Output the (X, Y) coordinate of the center of the cell containing the given text.  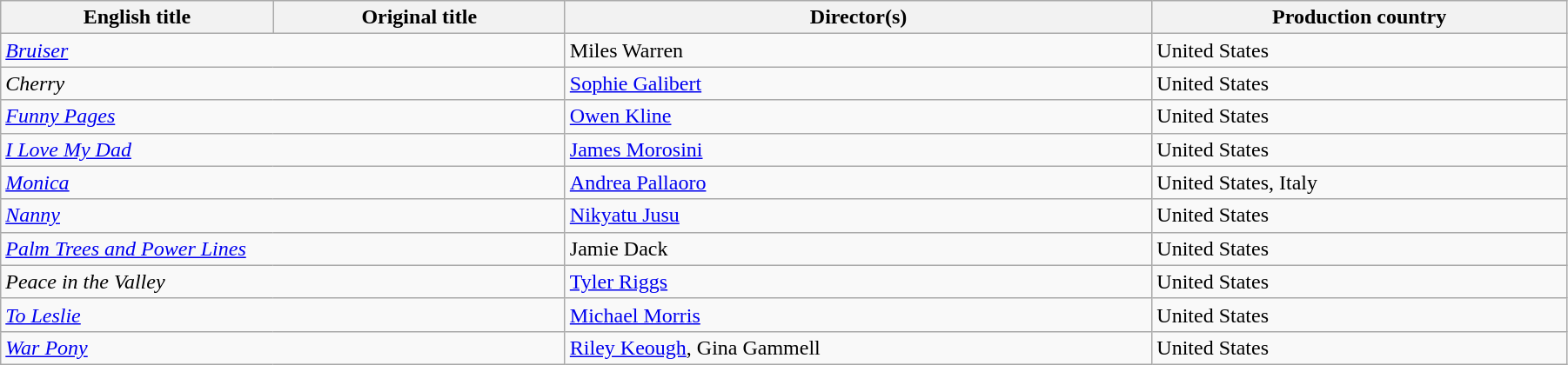
English title (137, 17)
Nikyatu Jusu (858, 216)
Cherry (284, 83)
Funny Pages (284, 116)
Andrea Pallaoro (858, 182)
I Love My Dad (284, 149)
Sophie Galibert (858, 83)
Jamie Dack (858, 249)
Riley Keough, Gina Gammell (858, 348)
Original title (419, 17)
Michael Morris (858, 315)
Miles Warren (858, 50)
Peace in the Valley (284, 282)
War Pony (284, 348)
Palm Trees and Power Lines (284, 249)
Monica (284, 182)
Bruiser (284, 50)
To Leslie (284, 315)
Nanny (284, 216)
James Morosini (858, 149)
Owen Kline (858, 116)
United States, Italy (1359, 182)
Tyler Riggs (858, 282)
Director(s) (858, 17)
Production country (1359, 17)
